Detect which cell encompasses the target text, then output its (x, y) center coordinate. 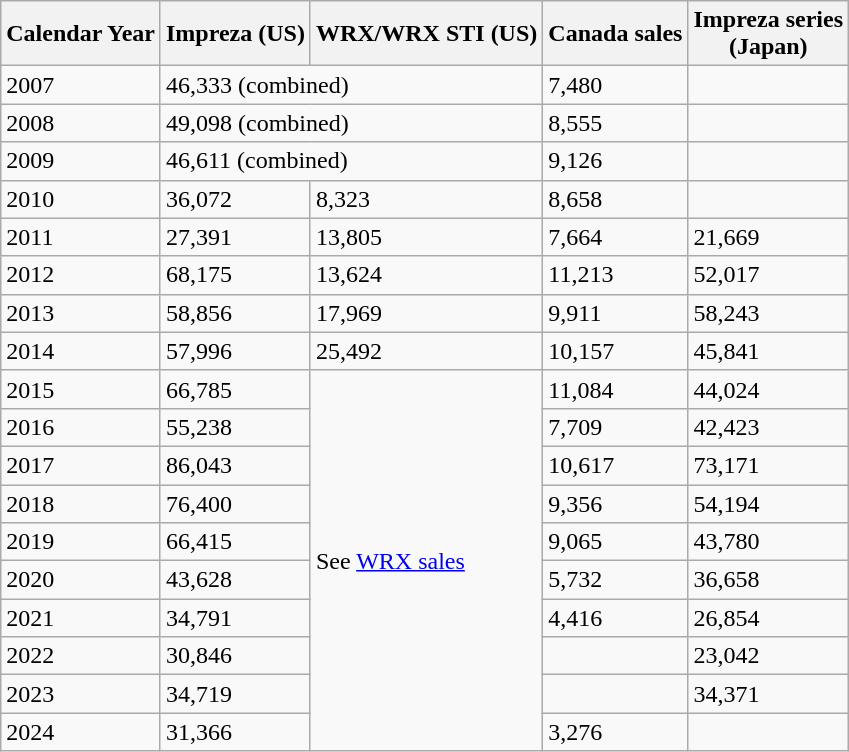
2021 (81, 618)
2014 (81, 351)
2018 (81, 503)
11,213 (616, 275)
WRX/WRX STI (US) (426, 34)
30,846 (235, 656)
3,276 (616, 732)
17,969 (426, 313)
2023 (81, 694)
43,628 (235, 580)
42,423 (768, 427)
26,854 (768, 618)
7,664 (616, 237)
13,624 (426, 275)
46,611 (combined) (351, 161)
8,555 (616, 123)
9,356 (616, 503)
13,805 (426, 237)
5,732 (616, 580)
2011 (81, 237)
Impreza (US) (235, 34)
34,791 (235, 618)
Canada sales (616, 34)
2019 (81, 542)
21,669 (768, 237)
2012 (81, 275)
57,996 (235, 351)
2015 (81, 389)
36,072 (235, 199)
44,024 (768, 389)
Impreza series(Japan) (768, 34)
9,065 (616, 542)
See WRX sales (426, 560)
2024 (81, 732)
4,416 (616, 618)
9,911 (616, 313)
76,400 (235, 503)
86,043 (235, 465)
11,084 (616, 389)
34,719 (235, 694)
58,856 (235, 313)
9,126 (616, 161)
45,841 (768, 351)
7,709 (616, 427)
55,238 (235, 427)
31,366 (235, 732)
2013 (81, 313)
2009 (81, 161)
7,480 (616, 85)
34,371 (768, 694)
52,017 (768, 275)
73,171 (768, 465)
2017 (81, 465)
66,415 (235, 542)
8,323 (426, 199)
2020 (81, 580)
68,175 (235, 275)
36,658 (768, 580)
23,042 (768, 656)
25,492 (426, 351)
58,243 (768, 313)
43,780 (768, 542)
27,391 (235, 237)
2016 (81, 427)
46,333 (combined) (351, 85)
10,157 (616, 351)
2022 (81, 656)
8,658 (616, 199)
49,098 (combined) (351, 123)
2008 (81, 123)
10,617 (616, 465)
2007 (81, 85)
Calendar Year (81, 34)
2010 (81, 199)
54,194 (768, 503)
66,785 (235, 389)
